Find where the given text appears and provide that cell's center as (X, Y) coordinate. 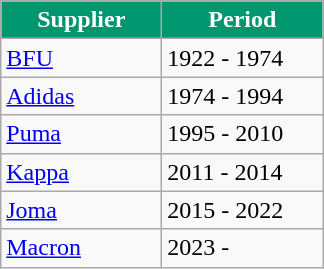
1974 - 1994 (242, 96)
Period (242, 20)
Puma (82, 134)
BFU (82, 58)
2023 - (242, 248)
Kappa (82, 172)
Joma (82, 210)
2011 - 2014 (242, 172)
1922 - 1974 (242, 58)
Supplier (82, 20)
1995 - 2010 (242, 134)
Adidas (82, 96)
2015 - 2022 (242, 210)
Macron (82, 248)
